From the cell containing the given text, extract its center point as [x, y] coordinate. 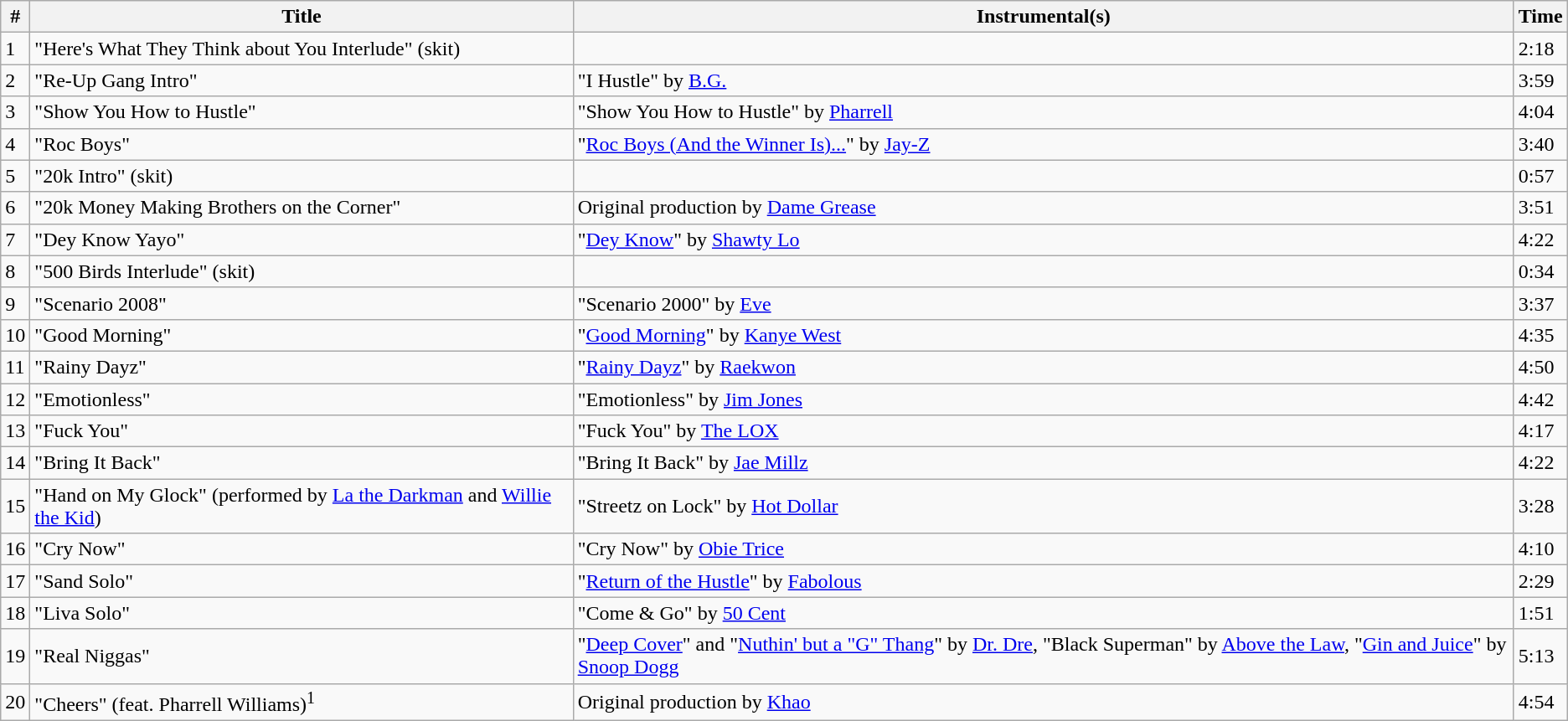
14 [15, 463]
"Here's What They Think about You Interlude" (skit) [302, 49]
13 [15, 431]
7 [15, 239]
1:51 [1540, 613]
3:37 [1540, 303]
"Streetz on Lock" by Hot Dollar [1044, 506]
"Come & Go" by 50 Cent [1044, 613]
"Cry Now" by Obie Trice [1044, 549]
4:04 [1540, 112]
"Re-Up Gang Intro" [302, 80]
15 [15, 506]
4:17 [1540, 431]
18 [15, 613]
0:57 [1540, 176]
10 [15, 335]
"Hand on My Glock" (performed by La the Darkman and Willie the Kid) [302, 506]
"Cheers" (feat. Pharrell Williams)1 [302, 702]
"Emotionless" by Jim Jones [1044, 399]
"Scenario 2000" by Eve [1044, 303]
"Roc Boys (And the Winner Is)..." by Jay-Z [1044, 144]
3:40 [1540, 144]
4 [15, 144]
"Deep Cover" and "Nuthin' but a "G" Thang" by Dr. Dre, "Black Superman" by Above the Law, "Gin and Juice" by Snoop Dogg [1044, 657]
"Return of the Hustle" by Fabolous [1044, 581]
16 [15, 549]
17 [15, 581]
"Bring It Back" [302, 463]
2 [15, 80]
11 [15, 367]
19 [15, 657]
2:29 [1540, 581]
"Liva Solo" [302, 613]
"Fuck You" by The LOX [1044, 431]
9 [15, 303]
"Dey Know Yayo" [302, 239]
"Scenario 2008" [302, 303]
"Dey Know" by Shawty Lo [1044, 239]
"Sand Solo" [302, 581]
"Rainy Dayz" [302, 367]
"Fuck You" [302, 431]
4:54 [1540, 702]
"Show You How to Hustle" by Pharrell [1044, 112]
0:34 [1540, 271]
"20k Intro" (skit) [302, 176]
"500 Birds Interlude" (skit) [302, 271]
"Show You How to Hustle" [302, 112]
"Emotionless" [302, 399]
Original production by Dame Grease [1044, 208]
6 [15, 208]
# [15, 17]
"Bring It Back" by Jae Millz [1044, 463]
1 [15, 49]
3:59 [1540, 80]
5:13 [1540, 657]
"I Hustle" by B.G. [1044, 80]
4:42 [1540, 399]
Instrumental(s) [1044, 17]
3:51 [1540, 208]
"Roc Boys" [302, 144]
"Rainy Dayz" by Raekwon [1044, 367]
Time [1540, 17]
12 [15, 399]
4:50 [1540, 367]
4:35 [1540, 335]
Original production by Khao [1044, 702]
Title [302, 17]
3 [15, 112]
"Good Morning" [302, 335]
"20k Money Making Brothers on the Corner" [302, 208]
5 [15, 176]
2:18 [1540, 49]
"Cry Now" [302, 549]
"Good Morning" by Kanye West [1044, 335]
"Real Niggas" [302, 657]
8 [15, 271]
20 [15, 702]
4:10 [1540, 549]
3:28 [1540, 506]
